Pinpoint the cell where the given text exists, returning its (x, y) midpoint coordinate. 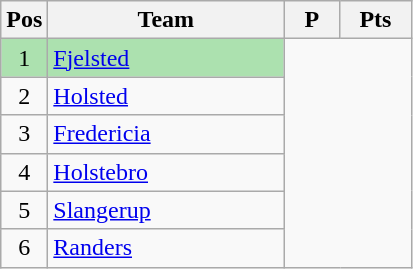
Randers (166, 248)
Fjelsted (166, 58)
1 (24, 58)
P (312, 20)
Pos (24, 20)
2 (24, 96)
Team (166, 20)
4 (24, 172)
6 (24, 248)
Holsted (166, 96)
Pts (376, 20)
Fredericia (166, 134)
Holstebro (166, 172)
5 (24, 210)
3 (24, 134)
Slangerup (166, 210)
